From the cell containing the given text, extract its center point as (x, y) coordinate. 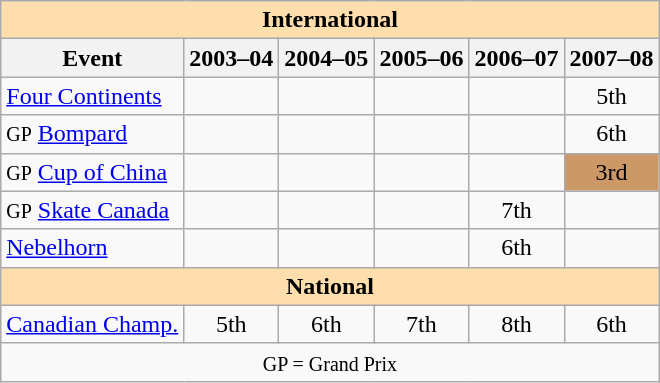
GP Cup of China (92, 172)
2003–04 (232, 58)
Nebelhorn (92, 248)
International (330, 20)
2005–06 (422, 58)
National (330, 286)
2004–05 (326, 58)
2007–08 (612, 58)
8th (516, 324)
Canadian Champ. (92, 324)
2006–07 (516, 58)
Event (92, 58)
GP = Grand Prix (330, 362)
GP Skate Canada (92, 210)
Four Continents (92, 96)
GP Bompard (92, 134)
3rd (612, 172)
